Find where the given text appears and provide that cell's center as (X, Y) coordinate. 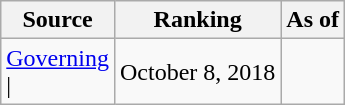
October 8, 2018 (197, 72)
Governing| (58, 72)
Ranking (197, 20)
As of (313, 20)
Source (58, 20)
